Search for the cell housing the specified text and yield its [x, y] center coordinate. 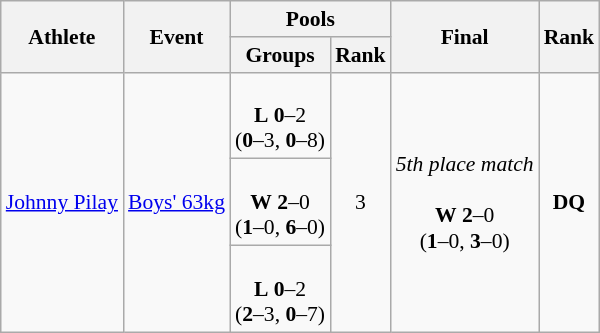
Pools [310, 19]
Event [176, 36]
Final [465, 36]
Athlete [62, 36]
L 0–2(0–3, 0–8) [280, 116]
Boys' 63kg [176, 202]
Johnny Pilay [62, 202]
5th place matchW 2–0(1–0, 3–0) [465, 202]
Groups [280, 55]
DQ [570, 202]
L 0–2(2–3, 0–7) [280, 290]
3 [360, 202]
W 2–0(1–0, 6–0) [280, 202]
